Extract the (X, Y) coordinate from the center of the cell holding the provided text.  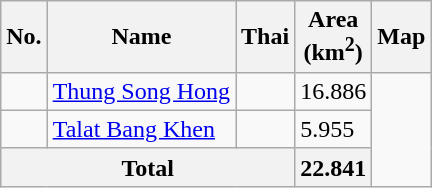
16.886 (334, 91)
22.841 (334, 167)
Total (148, 167)
Thai (266, 37)
5.955 (334, 129)
No. (24, 37)
Map (402, 37)
Name (141, 37)
Area(km2) (334, 37)
Thung Song Hong (141, 91)
Talat Bang Khen (141, 129)
